Locate the cell with the specified text and output its (x, y) center coordinate. 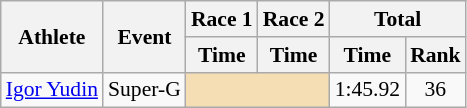
1:45.92 (368, 90)
Event (144, 36)
Total (398, 19)
Race 2 (294, 19)
Super-G (144, 90)
Rank (436, 55)
Race 1 (222, 19)
Igor Yudin (52, 90)
36 (436, 90)
Athlete (52, 36)
